Search for the cell housing the specified text and yield its [x, y] center coordinate. 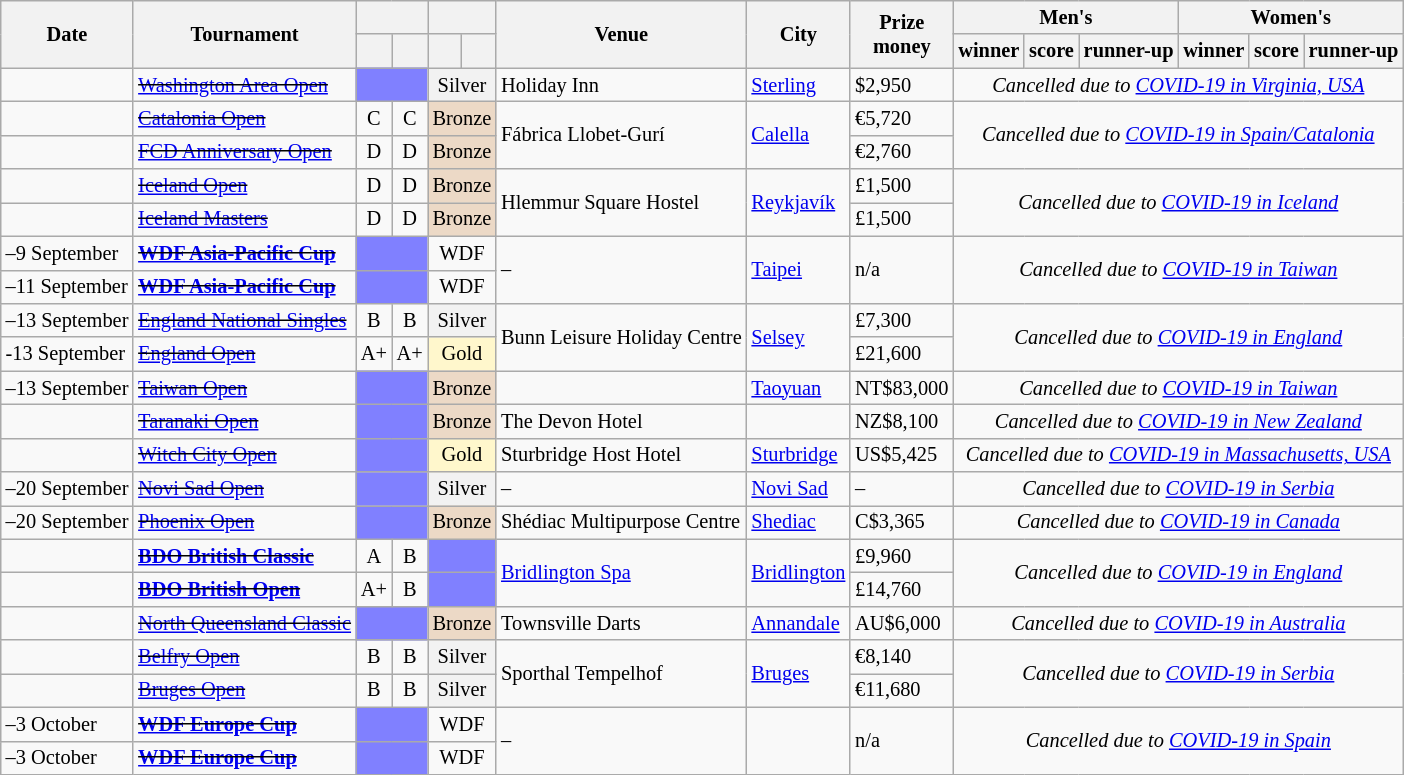
Fábrica Llobet-Gurí [621, 134]
Taiwan Open [244, 388]
Prizemoney [902, 34]
Taranaki Open [244, 421]
Shédiac Multipurpose Centre [621, 522]
–11 September [68, 287]
Date [68, 34]
Cancelled due to COVID-19 in Australia [1178, 623]
Bruges Open [244, 690]
Washington Area Open [244, 85]
Annandale [799, 623]
Phoenix Open [244, 522]
BDO British Open [244, 589]
Cancelled due to COVID-19 in Iceland [1178, 202]
Belfry Open [244, 657]
Iceland Open [244, 186]
AU$6,000 [902, 623]
BDO British Classic [244, 556]
Bridlington [799, 572]
Novi Sad Open [244, 489]
Bridlington Spa [621, 572]
Cancelled due to COVID-19 in Spain/Catalonia [1178, 134]
£21,600 [902, 354]
–9 September [68, 253]
$2,950 [902, 85]
England Open [244, 354]
Women's [1290, 17]
€5,720 [902, 118]
Catalonia Open [244, 118]
Tournament [244, 34]
Witch City Open [244, 455]
NT$83,000 [902, 388]
England National Singles [244, 320]
FCD Anniversary Open [244, 152]
Cancelled due to COVID-19 in Virginia, USA [1178, 85]
Sturbridge Host Hotel [621, 455]
Hlemmur Square Hostel [621, 202]
€8,140 [902, 657]
£14,760 [902, 589]
Holiday Inn [621, 85]
Cancelled due to COVID-19 in Canada [1178, 522]
Sterling [799, 85]
Sporthal Tempelhof [621, 674]
Townsville Darts [621, 623]
£9,960 [902, 556]
Novi Sad [799, 489]
Men's [1066, 17]
US$5,425 [902, 455]
Venue [621, 34]
Calella [799, 134]
Bruges [799, 674]
Cancelled due to COVID-19 in Massachusetts, USA [1178, 455]
Taipei [799, 270]
Cancelled due to COVID-19 in New Zealand [1178, 421]
North Queensland Classic [244, 623]
The Devon Hotel [621, 421]
Taoyuan [799, 388]
A [374, 556]
€11,680 [902, 690]
£7,300 [902, 320]
Bunn Leisure Holiday Centre [621, 336]
-13 September [68, 354]
Iceland Masters [244, 219]
NZ$8,100 [902, 421]
Sturbridge [799, 455]
€2,760 [902, 152]
City [799, 34]
Selsey [799, 336]
Cancelled due to COVID-19 in Spain [1178, 740]
C$3,365 [902, 522]
Shediac [799, 522]
Reykjavík [799, 202]
